From the cell containing the given text, extract its center point as [X, Y] coordinate. 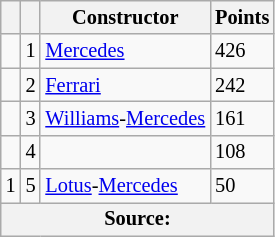
426 [242, 51]
Source: [138, 219]
Points [242, 17]
5 [31, 186]
3 [31, 118]
Lotus-Mercedes [125, 186]
108 [242, 152]
161 [242, 118]
242 [242, 85]
Constructor [125, 17]
50 [242, 186]
2 [31, 85]
4 [31, 152]
Ferrari [125, 85]
Williams-Mercedes [125, 118]
Mercedes [125, 51]
